Search for the cell housing the specified text and yield its (x, y) center coordinate. 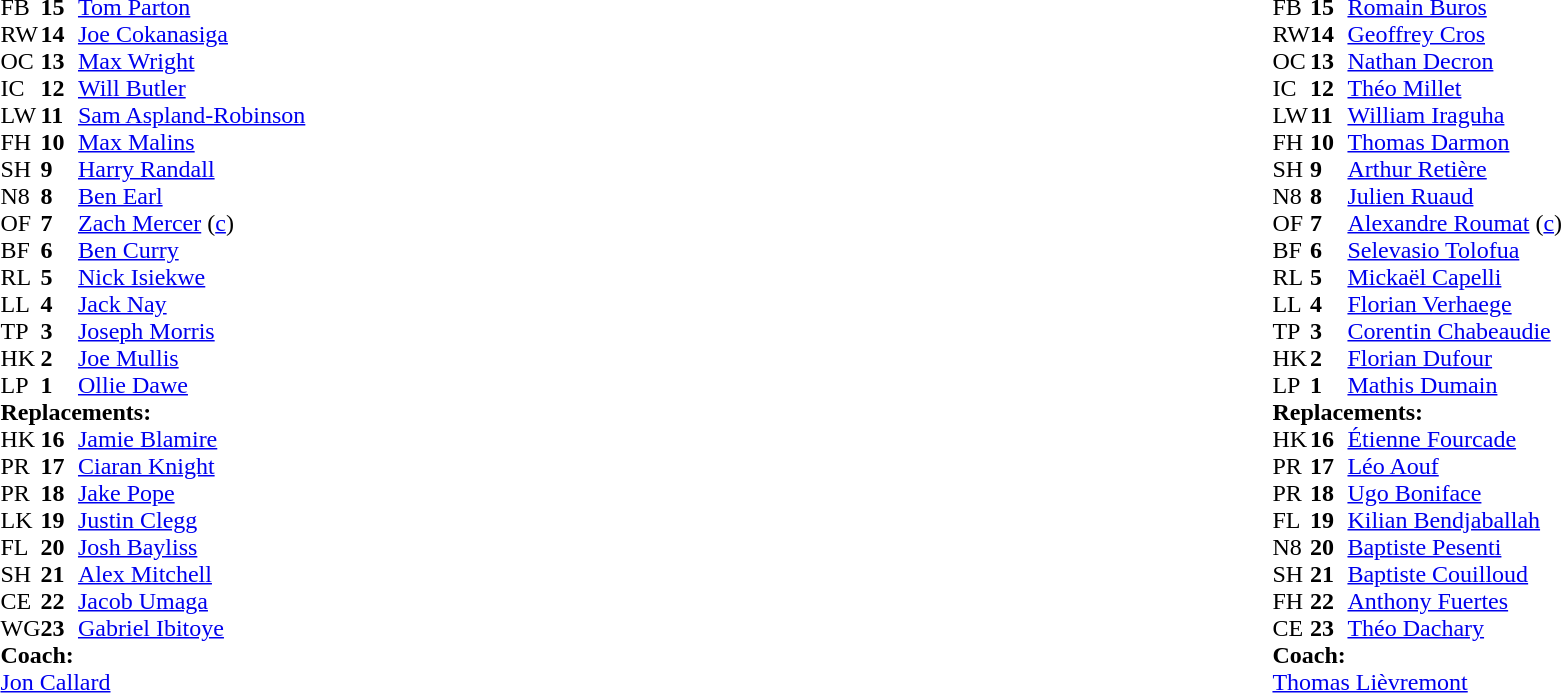
Coach: (152, 656)
Gabriel Ibitoye (192, 628)
Joseph Morris (192, 332)
Ollie Dawe (192, 386)
Justin Clegg (192, 520)
Josh Bayliss (192, 548)
Will Butler (192, 88)
Nick Isiekwe (192, 278)
Jack Nay (192, 304)
Ben Earl (192, 196)
Jamie Blamire (192, 440)
Max Wright (192, 62)
Jacob Umaga (192, 602)
Joe Cokanasiga (192, 34)
Max Malins (192, 142)
Jake Pope (192, 494)
Zach Mercer (c) (192, 224)
Alex Mitchell (192, 574)
Joe Mullis (192, 358)
LK (20, 520)
Harry Randall (192, 170)
Sam Aspland-Robinson (192, 116)
Ciaran Knight (192, 466)
Replacements: (152, 412)
Ben Curry (192, 250)
WG (20, 628)
